Extract the (x, y) coordinate from the center of the cell holding the provided text.  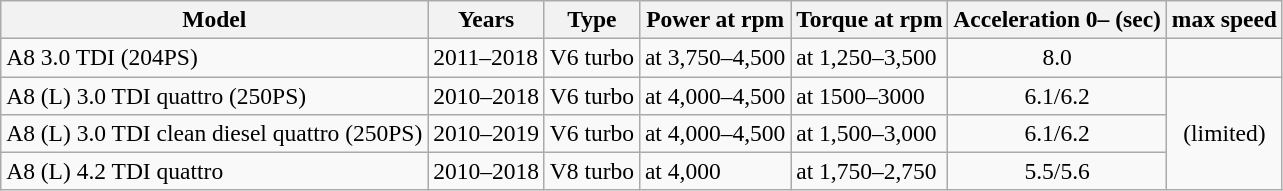
Years (486, 19)
2011–2018 (486, 57)
max speed (1224, 19)
Type (592, 19)
Acceleration 0– (sec) (1057, 19)
A8 (L) 4.2 TDI quattro (214, 171)
at 1500–3000 (870, 95)
(limited) (1224, 133)
at 1,750–2,750 (870, 171)
at 1,250–3,500 (870, 57)
A8 3.0 TDI (204PS) (214, 57)
at 4,000 (714, 171)
8.0 (1057, 57)
Power at rpm (714, 19)
2010–2019 (486, 133)
A8 (L) 3.0 TDI clean diesel quattro (250PS) (214, 133)
Torque at rpm (870, 19)
5.5/5.6 (1057, 171)
V8 turbo (592, 171)
at 3,750–4,500 (714, 57)
Model (214, 19)
at 1,500–3,000 (870, 133)
A8 (L) 3.0 TDI quattro (250PS) (214, 95)
